From the cell containing the given text, extract its center point as (X, Y) coordinate. 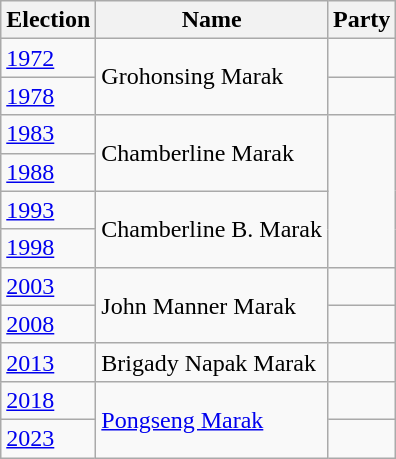
2003 (48, 286)
John Manner Marak (212, 305)
2018 (48, 400)
Chamberline B. Marak (212, 229)
Pongseng Marak (212, 419)
1972 (48, 58)
1993 (48, 210)
2013 (48, 362)
Election (48, 20)
1983 (48, 134)
Chamberline Marak (212, 153)
Brigady Napak Marak (212, 362)
1988 (48, 172)
1998 (48, 248)
1978 (48, 96)
Party (361, 20)
2023 (48, 438)
2008 (48, 324)
Grohonsing Marak (212, 77)
Name (212, 20)
